Locate the cell with the specified text and output its [X, Y] center coordinate. 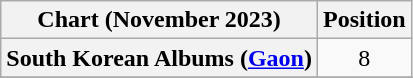
Position [364, 20]
Chart (November 2023) [160, 20]
South Korean Albums (Gaon) [160, 58]
8 [364, 58]
